For the text-containing cell, return its midpoint in [x, y] coordinate format. 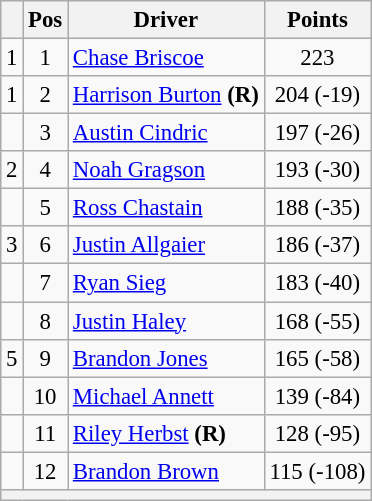
12 [46, 471]
Riley Herbst (R) [166, 433]
10 [46, 396]
193 (-30) [318, 170]
11 [46, 433]
115 (-108) [318, 471]
165 (-58) [318, 358]
4 [46, 170]
Ross Chastain [166, 208]
Austin Cindric [166, 133]
223 [318, 58]
Points [318, 20]
139 (-84) [318, 396]
188 (-35) [318, 208]
9 [46, 358]
Noah Gragson [166, 170]
Justin Haley [166, 321]
197 (-26) [318, 133]
Ryan Sieg [166, 283]
8 [46, 321]
Justin Allgaier [166, 245]
6 [46, 245]
7 [46, 283]
Chase Briscoe [166, 58]
168 (-55) [318, 321]
Harrison Burton (R) [166, 95]
Driver [166, 20]
Pos [46, 20]
Brandon Brown [166, 471]
Michael Annett [166, 396]
204 (-19) [318, 95]
128 (-95) [318, 433]
183 (-40) [318, 283]
Brandon Jones [166, 358]
186 (-37) [318, 245]
